Extract the (x, y) coordinate from the center of the cell holding the provided text.  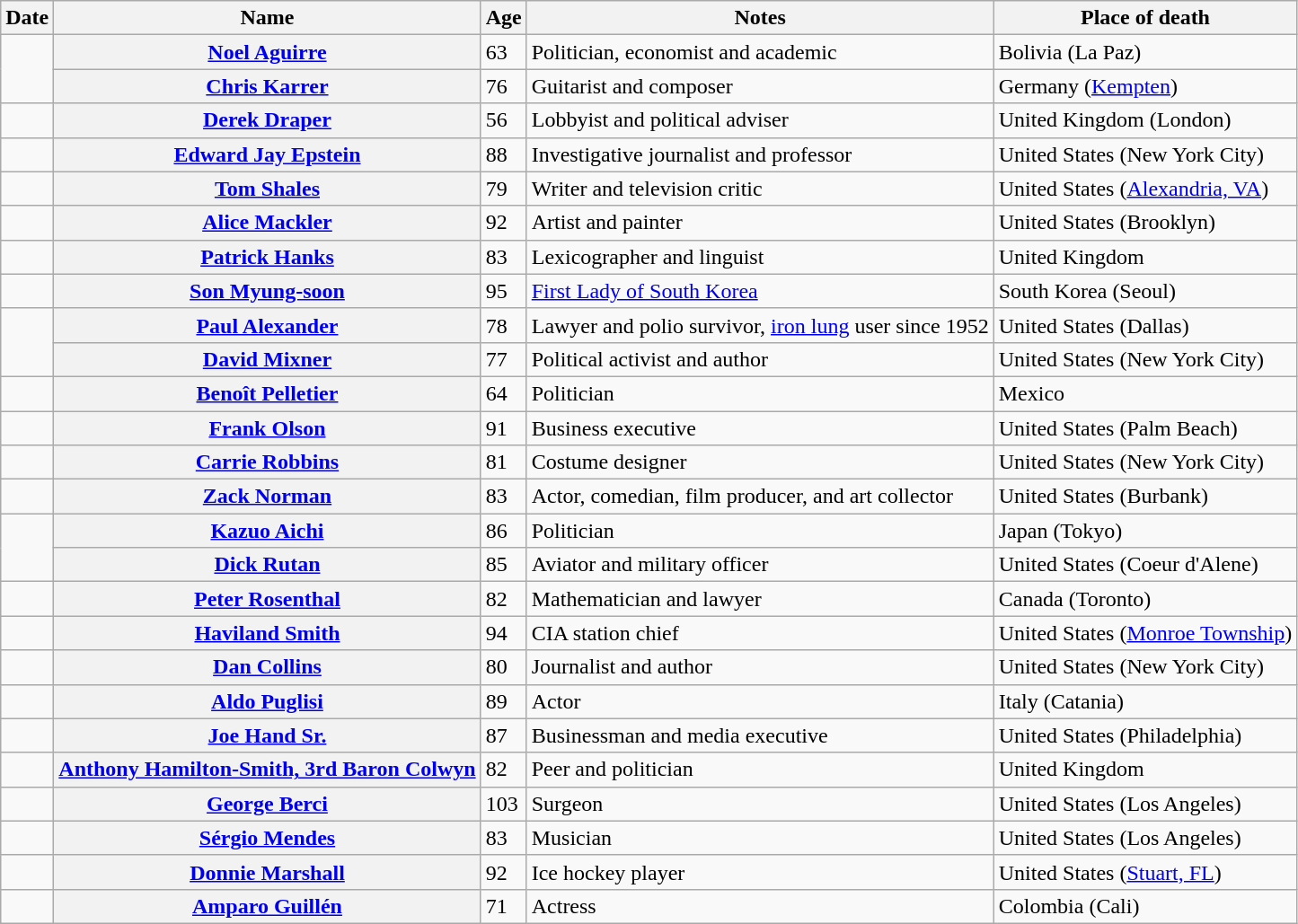
United States (Dallas) (1145, 325)
Surgeon (760, 804)
Canada (Toronto) (1145, 599)
Paul Alexander (268, 325)
Peter Rosenthal (268, 599)
79 (503, 189)
Italy (Catania) (1145, 701)
Investigative journalist and professor (760, 154)
United States (Stuart, FL) (1145, 872)
Aviator and military officer (760, 565)
United States (Alexandria, VA) (1145, 189)
South Korea (Seoul) (1145, 291)
Carrie Robbins (268, 462)
Noel Aguirre (268, 52)
Actress (760, 906)
Derek Draper (268, 120)
United Kingdom (London) (1145, 120)
91 (503, 428)
Colombia (Cali) (1145, 906)
George Berci (268, 804)
Benoît Pelletier (268, 393)
Anthony Hamilton-Smith, 3rd Baron Colwyn (268, 770)
Journalist and author (760, 667)
Kazuo Aichi (268, 531)
Son Myung-soon (268, 291)
Chris Karrer (268, 86)
95 (503, 291)
United States (Coeur d'Alene) (1145, 565)
103 (503, 804)
76 (503, 86)
United States (Brooklyn) (1145, 223)
Patrick Hanks (268, 257)
Notes (760, 18)
Artist and painter (760, 223)
Actor (760, 701)
Date (27, 18)
Political activist and author (760, 359)
Lawyer and polio survivor, iron lung user since 1952 (760, 325)
Place of death (1145, 18)
Lobbyist and political adviser (760, 120)
Musician (760, 838)
United States (Monroe Township) (1145, 633)
77 (503, 359)
Dan Collins (268, 667)
63 (503, 52)
Bolivia (La Paz) (1145, 52)
Germany (Kempten) (1145, 86)
89 (503, 701)
Name (268, 18)
Age (503, 18)
Mexico (1145, 393)
CIA station chief (760, 633)
Haviland Smith (268, 633)
Edward Jay Epstein (268, 154)
Amparo Guillén (268, 906)
United States (Philadelphia) (1145, 735)
88 (503, 154)
Japan (Tokyo) (1145, 531)
Business executive (760, 428)
Donnie Marshall (268, 872)
United States (Burbank) (1145, 497)
86 (503, 531)
Joe Hand Sr. (268, 735)
Ice hockey player (760, 872)
Businessman and media executive (760, 735)
80 (503, 667)
Zack Norman (268, 497)
Tom Shales (268, 189)
85 (503, 565)
United States (Palm Beach) (1145, 428)
First Lady of South Korea (760, 291)
64 (503, 393)
Sérgio Mendes (268, 838)
94 (503, 633)
81 (503, 462)
56 (503, 120)
71 (503, 906)
Mathematician and lawyer (760, 599)
Frank Olson (268, 428)
Aldo Puglisi (268, 701)
Lexicographer and linguist (760, 257)
Alice Mackler (268, 223)
Peer and politician (760, 770)
Actor, comedian, film producer, and art collector (760, 497)
David Mixner (268, 359)
Writer and television critic (760, 189)
87 (503, 735)
Costume designer (760, 462)
Politician, economist and academic (760, 52)
78 (503, 325)
Dick Rutan (268, 565)
Guitarist and composer (760, 86)
